Return (X, Y) of the center of cell containing provided text 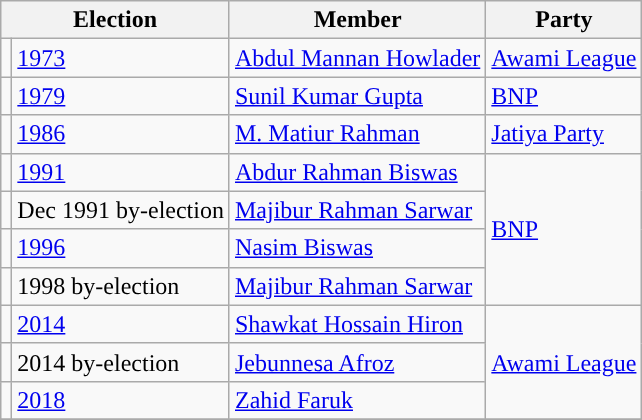
Election (116, 20)
M. Matiur Rahman (357, 134)
Abdul Mannan Howlader (357, 58)
Jebunnesa Afroz (357, 362)
1991 (121, 172)
2014 (121, 324)
Party (564, 20)
Abdur Rahman Biswas (357, 172)
Nasim Biswas (357, 248)
2014 by-election (121, 362)
1998 by-election (121, 286)
Member (357, 20)
1996 (121, 248)
Sunil Kumar Gupta (357, 96)
1973 (121, 58)
Zahid Faruk (357, 400)
Jatiya Party (564, 134)
Dec 1991 by-election (121, 210)
1986 (121, 134)
Shawkat Hossain Hiron (357, 324)
2018 (121, 400)
1979 (121, 96)
